Find where the given text appears and provide that cell's center as [X, Y] coordinate. 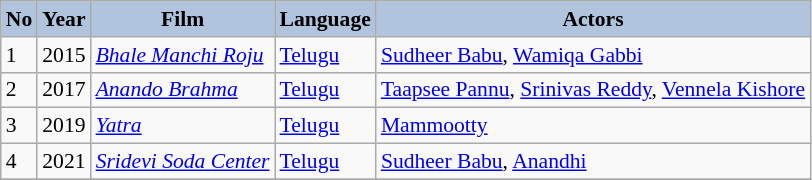
2021 [64, 162]
3 [20, 126]
Sridevi Soda Center [183, 162]
4 [20, 162]
Actors [593, 19]
Sudheer Babu, Anandhi [593, 162]
Language [326, 19]
2 [20, 90]
Sudheer Babu, Wamiqa Gabbi [593, 55]
No [20, 19]
Bhale Manchi Roju [183, 55]
Film [183, 19]
2019 [64, 126]
Anando Brahma [183, 90]
1 [20, 55]
2017 [64, 90]
Taapsee Pannu, Srinivas Reddy, Vennela Kishore [593, 90]
Year [64, 19]
Yatra [183, 126]
2015 [64, 55]
Mammootty [593, 126]
